Locate the cell with the specified text and output its [X, Y] center coordinate. 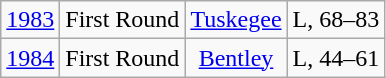
L, 44–61 [336, 58]
Tuskegee [236, 20]
1983 [30, 20]
L, 68–83 [336, 20]
1984 [30, 58]
Bentley [236, 58]
